Identify which cell holds the provided text, then report its [x, y] central coordinate. 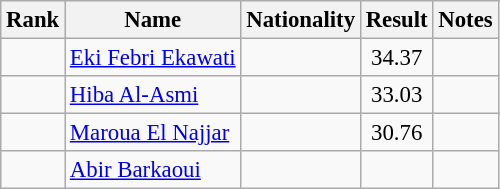
Hiba Al-Asmi [153, 95]
Eki Febri Ekawati [153, 58]
Name [153, 20]
Notes [466, 20]
Nationality [300, 20]
Result [396, 20]
33.03 [396, 95]
Rank [33, 20]
34.37 [396, 58]
30.76 [396, 133]
Maroua El Najjar [153, 133]
Abir Barkaoui [153, 170]
